Output the [X, Y] coordinate of the center of the cell containing the given text.  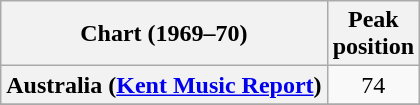
Australia (Kent Music Report) [164, 85]
Chart (1969–70) [164, 34]
74 [373, 85]
Peakposition [373, 34]
